From the cell containing the given text, extract its center point as [X, Y] coordinate. 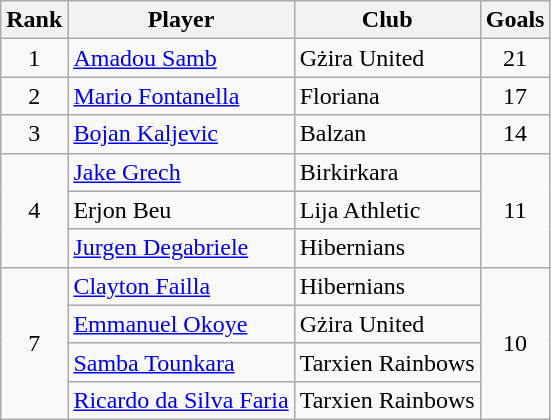
Emmanuel Okoye [181, 324]
Lija Athletic [387, 210]
Club [387, 20]
Clayton Failla [181, 286]
21 [515, 58]
Ricardo da Silva Faria [181, 400]
Mario Fontanella [181, 96]
17 [515, 96]
1 [34, 58]
3 [34, 134]
7 [34, 343]
Player [181, 20]
Jurgen Degabriele [181, 248]
2 [34, 96]
Jake Grech [181, 172]
Balzan [387, 134]
Floriana [387, 96]
Amadou Samb [181, 58]
Erjon Beu [181, 210]
4 [34, 210]
Rank [34, 20]
Birkirkara [387, 172]
11 [515, 210]
Samba Tounkara [181, 362]
10 [515, 343]
Goals [515, 20]
Bojan Kaljevic [181, 134]
14 [515, 134]
